For the text-containing cell, return its midpoint in (x, y) coordinate format. 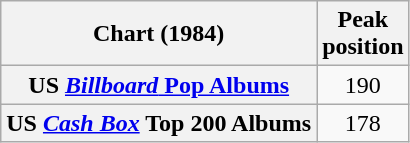
US Billboard Pop Albums (159, 85)
Peakposition (363, 34)
178 (363, 123)
Chart (1984) (159, 34)
190 (363, 85)
US Cash Box Top 200 Albums (159, 123)
